Detect which cell encompasses the target text, then output its [X, Y] center coordinate. 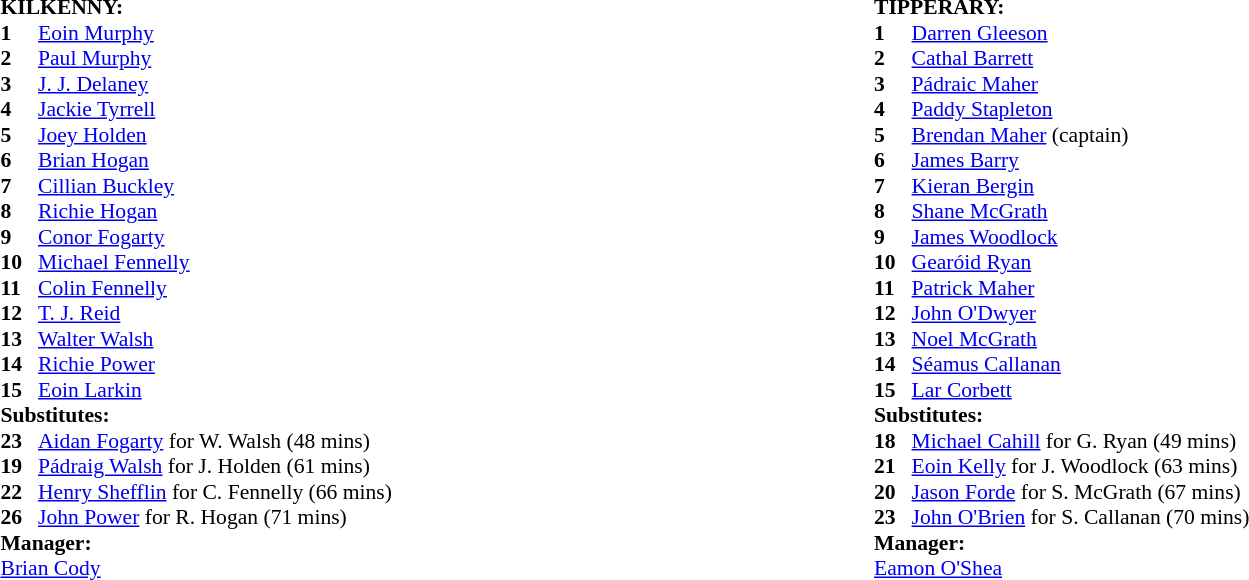
Paul Murphy [215, 59]
22 [19, 492]
Henry Shefflin for C. Fennelly (66 mins) [215, 492]
Richie Hogan [215, 211]
John Power for R. Hogan (71 mins) [215, 517]
Conor Fogarty [215, 237]
26 [19, 517]
Jackie Tyrrell [215, 109]
19 [19, 467]
Brian Hogan [215, 161]
Cillian Buckley [215, 186]
Richie Power [215, 365]
Aidan Fogarty for W. Walsh (48 mins) [215, 441]
18 [893, 441]
Eoin Larkin [215, 390]
T. J. Reid [215, 313]
Walter Walsh [215, 339]
Joey Holden [215, 135]
Colin Fennelly [215, 288]
21 [893, 467]
Michael Fennelly [215, 263]
20 [893, 492]
Eoin Murphy [215, 33]
Pádraig Walsh for J. Holden (61 mins) [215, 467]
J. J. Delaney [215, 84]
